Identify which cell holds the provided text, then report its (X, Y) central coordinate. 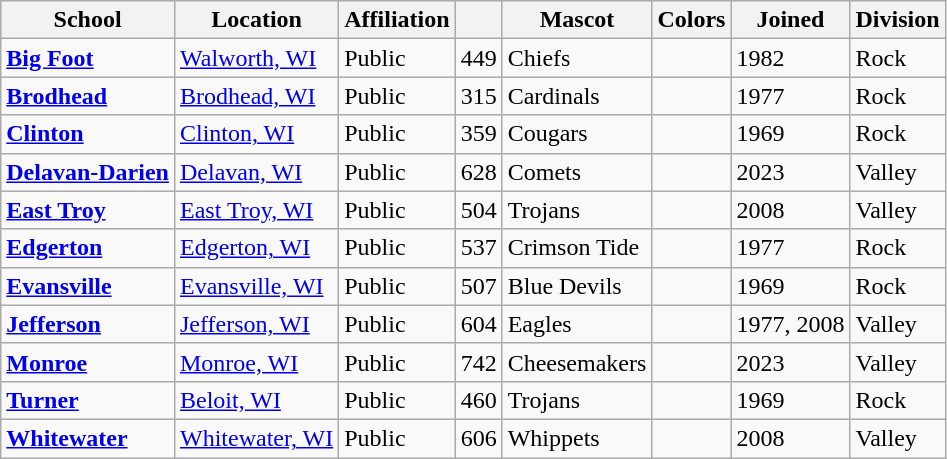
449 (478, 58)
Whitewater (88, 438)
Evansville (88, 286)
628 (478, 172)
460 (478, 400)
Location (256, 20)
359 (478, 134)
Big Foot (88, 58)
Delavan, WI (256, 172)
Whippets (577, 438)
Clinton, WI (256, 134)
507 (478, 286)
Chiefs (577, 58)
Monroe (88, 362)
Jefferson, WI (256, 324)
Crimson Tide (577, 248)
Beloit, WI (256, 400)
Monroe, WI (256, 362)
East Troy, WI (256, 210)
315 (478, 96)
School (88, 20)
Joined (790, 20)
East Troy (88, 210)
Edgerton (88, 248)
604 (478, 324)
Cheesemakers (577, 362)
Delavan-Darien (88, 172)
Colors (692, 20)
Brodhead (88, 96)
537 (478, 248)
Walworth, WI (256, 58)
Turner (88, 400)
Jefferson (88, 324)
1977, 2008 (790, 324)
Cougars (577, 134)
Evansville, WI (256, 286)
Mascot (577, 20)
742 (478, 362)
Clinton (88, 134)
Division (898, 20)
504 (478, 210)
Brodhead, WI (256, 96)
606 (478, 438)
Cardinals (577, 96)
1982 (790, 58)
Whitewater, WI (256, 438)
Blue Devils (577, 286)
Comets (577, 172)
Affiliation (397, 20)
Eagles (577, 324)
Edgerton, WI (256, 248)
